Search for the cell housing the specified text and yield its [X, Y] center coordinate. 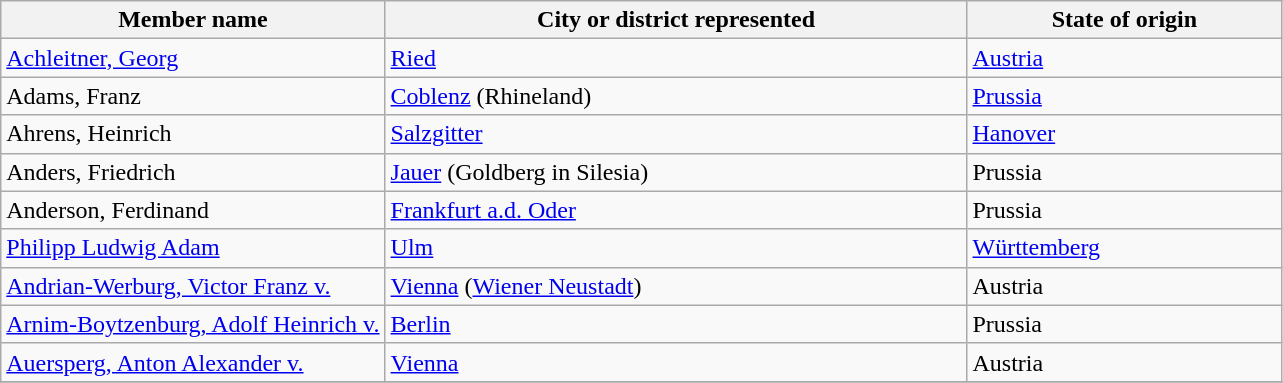
Salzgitter [676, 134]
Vienna (Wiener Neustadt) [676, 286]
Achleitner, Georg [193, 58]
State of origin [1124, 20]
City or district represented [676, 20]
Philipp Ludwig Adam [193, 248]
Andrian-Werburg, Victor Franz v. [193, 286]
Ried [676, 58]
Jauer (Goldberg in Silesia) [676, 172]
Anders, Friedrich [193, 172]
Ulm [676, 248]
Württemberg [1124, 248]
Arnim-Boytzenburg, Adolf Heinrich v. [193, 324]
Member name [193, 20]
Berlin [676, 324]
Vienna [676, 362]
Frankfurt a.d. Oder [676, 210]
Hanover [1124, 134]
Auersperg, Anton Alexander v. [193, 362]
Coblenz (Rhineland) [676, 96]
Adams, Franz [193, 96]
Ahrens, Heinrich [193, 134]
Anderson, Ferdinand [193, 210]
